Find where the given text appears and provide that cell's center as (x, y) coordinate. 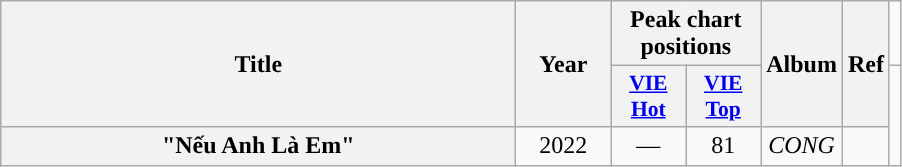
VIE Hot (648, 96)
2022 (564, 146)
Peak chart positions (686, 34)
Year (564, 64)
— (648, 146)
VIE Top (724, 96)
"Nếu Anh Là Em" (258, 146)
81 (724, 146)
Album (802, 64)
CONG (802, 146)
Title (258, 64)
Ref (866, 64)
